From the cell containing the given text, extract its center point as [x, y] coordinate. 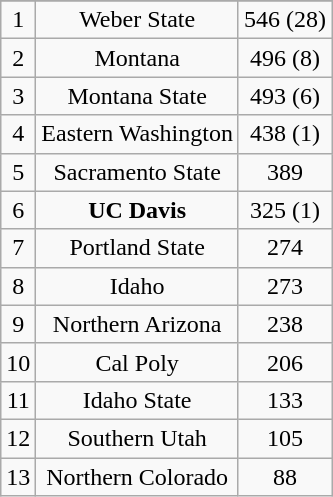
Eastern Washington [138, 134]
206 [284, 362]
88 [284, 477]
496 (8) [284, 58]
Southern Utah [138, 438]
12 [18, 438]
7 [18, 248]
389 [284, 172]
238 [284, 324]
Northern Colorado [138, 477]
8 [18, 286]
Portland State [138, 248]
11 [18, 400]
105 [284, 438]
6 [18, 210]
438 (1) [284, 134]
9 [18, 324]
Montana State [138, 96]
493 (6) [284, 96]
Idaho [138, 286]
133 [284, 400]
Idaho State [138, 400]
Northern Arizona [138, 324]
Sacramento State [138, 172]
274 [284, 248]
13 [18, 477]
325 (1) [284, 210]
2 [18, 58]
4 [18, 134]
546 (28) [284, 20]
273 [284, 286]
10 [18, 362]
1 [18, 20]
UC Davis [138, 210]
Cal Poly [138, 362]
5 [18, 172]
3 [18, 96]
Weber State [138, 20]
Montana [138, 58]
